Find where the given text appears and provide that cell's center as (x, y) coordinate. 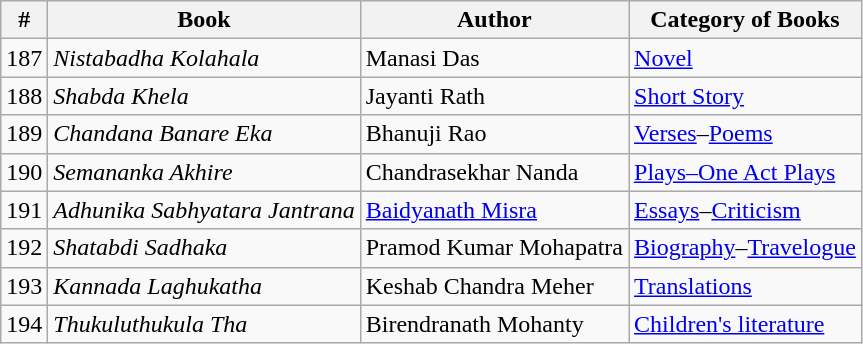
Chandrasekhar Nanda (494, 172)
Biography–Travelogue (746, 248)
Kannada Laghukatha (204, 286)
Shatabdi Sadhaka (204, 248)
194 (24, 324)
Semananka Akhire (204, 172)
Birendranath Mohanty (494, 324)
191 (24, 210)
Pramod Kumar Mohapatra (494, 248)
192 (24, 248)
Bhanuji Rao (494, 134)
Translations (746, 286)
Nistabadha Kolahala (204, 58)
Author (494, 20)
Shabda Khela (204, 96)
Plays–One Act Plays (746, 172)
Verses–Poems (746, 134)
189 (24, 134)
Book (204, 20)
# (24, 20)
Manasi Das (494, 58)
Chandana Banare Eka (204, 134)
Children's literature (746, 324)
Novel (746, 58)
Category of Books (746, 20)
Thukuluthukula Tha (204, 324)
188 (24, 96)
Jayanti Rath (494, 96)
190 (24, 172)
193 (24, 286)
187 (24, 58)
Keshab Chandra Meher (494, 286)
Baidyanath Misra (494, 210)
Essays–Criticism (746, 210)
Adhunika Sabhyatara Jantrana (204, 210)
Short Story (746, 96)
